Detect which cell encompasses the target text, then output its [x, y] center coordinate. 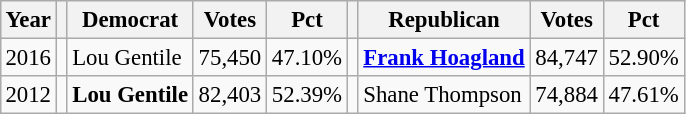
Frank Hoagland [444, 57]
52.90% [644, 57]
47.61% [644, 95]
75,450 [230, 57]
2012 [28, 95]
52.39% [308, 95]
Republican [444, 20]
Democrat [130, 20]
47.10% [308, 57]
84,747 [566, 57]
Year [28, 20]
82,403 [230, 95]
74,884 [566, 95]
2016 [28, 57]
Shane Thompson [444, 95]
